Output the (X, Y) coordinate of the center of the cell containing the given text.  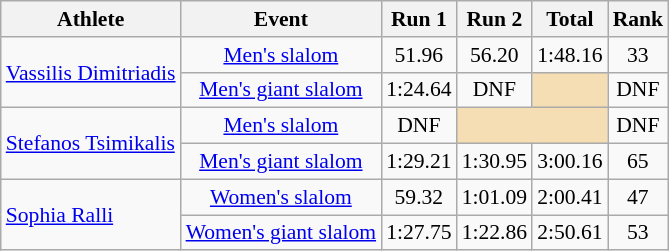
Women's giant slalom (282, 233)
1:29.21 (418, 162)
Athlete (91, 19)
53 (638, 233)
1:01.09 (494, 197)
Sophia Ralli (91, 214)
1:22.86 (494, 233)
Event (282, 19)
Rank (638, 19)
Total (570, 19)
33 (638, 55)
47 (638, 197)
1:48.16 (570, 55)
1:27.75 (418, 233)
1:30.95 (494, 162)
3:00.16 (570, 162)
Women's slalom (282, 197)
2:00.41 (570, 197)
Stefanos Tsimikalis (91, 144)
51.96 (418, 55)
Run 1 (418, 19)
1:24.64 (418, 90)
Vassilis Dimitriadis (91, 72)
Run 2 (494, 19)
65 (638, 162)
59.32 (418, 197)
2:50.61 (570, 233)
56.20 (494, 55)
